Return (X, Y) of the center of cell containing provided text 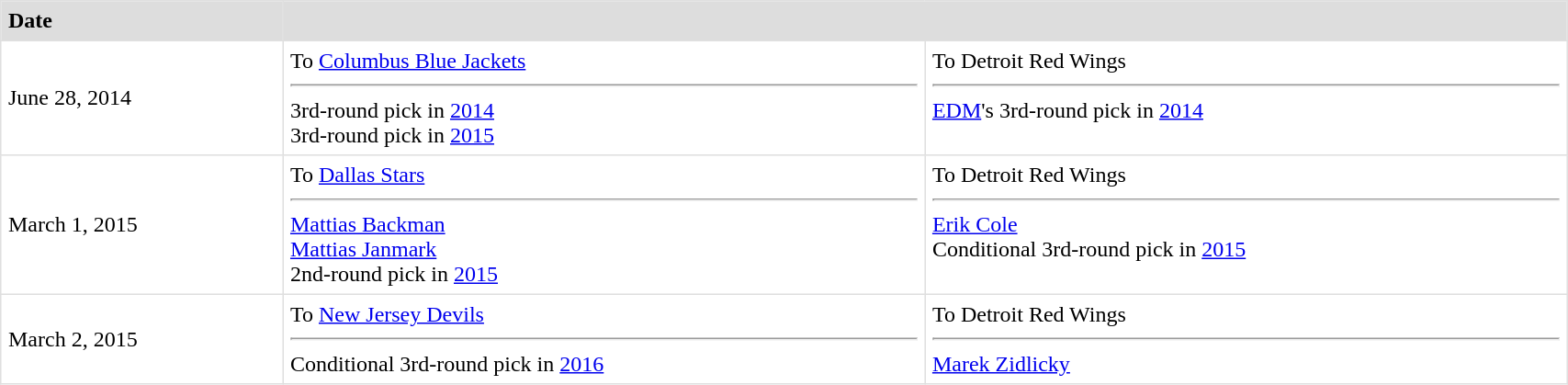
To Columbus Blue Jackets 3rd-round pick in 20143rd-round pick in 2015 (604, 97)
March 1, 2015 (141, 225)
June 28, 2014 (141, 97)
To Detroit Red Wings Marek Zidlicky (1246, 339)
March 2, 2015 (141, 339)
To Dallas Stars Mattias BackmanMattias Janmark2nd-round pick in 2015 (604, 225)
To Detroit Red Wings EDM's 3rd-round pick in 2014 (1246, 97)
To New Jersey Devils Conditional 3rd-round pick in 2016 (604, 339)
Date (141, 21)
To Detroit Red Wings Erik ColeConditional 3rd-round pick in 2015 (1246, 225)
